Determine the [X, Y] coordinate at the center of the cell enclosing the given text.  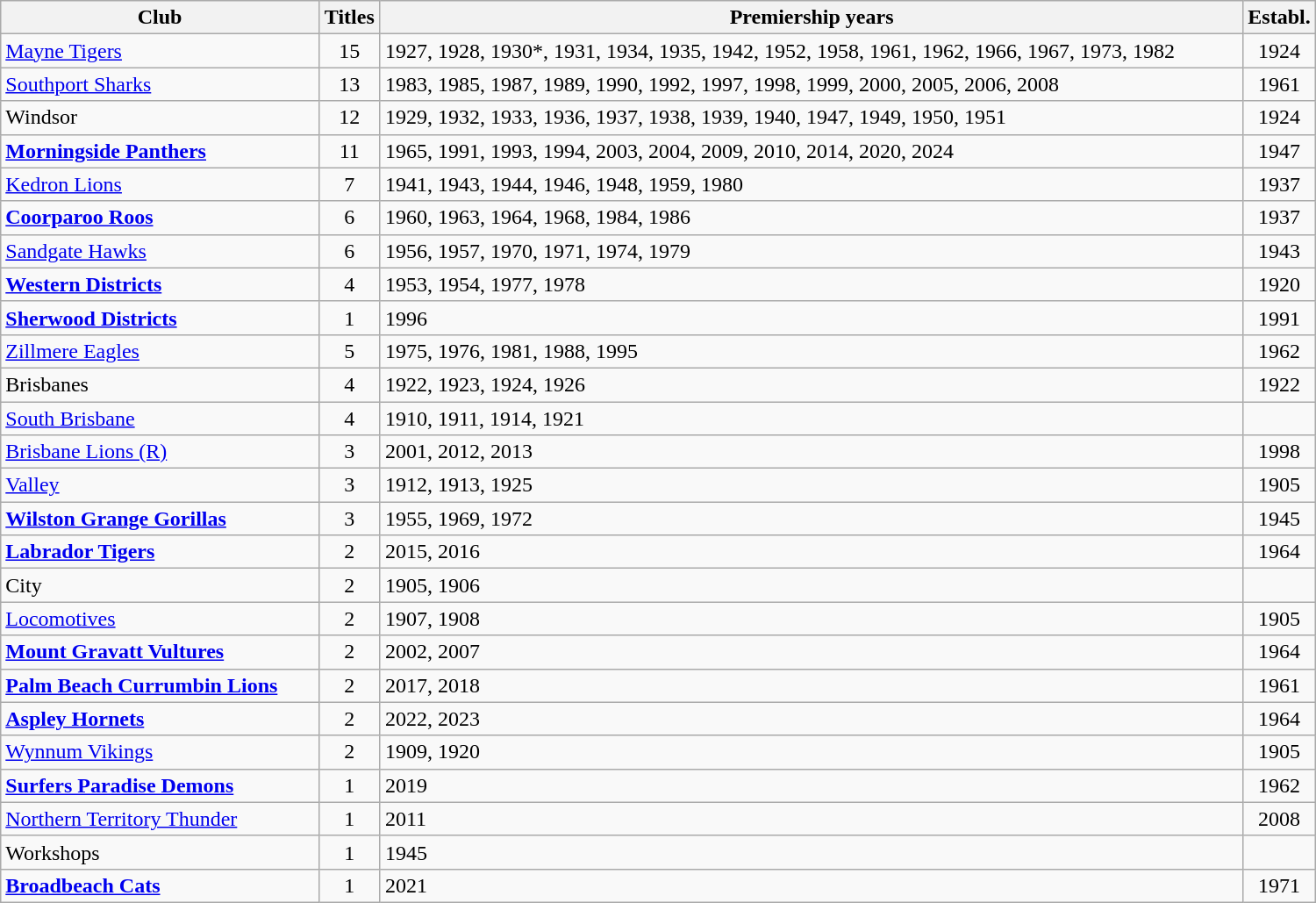
1922 [1279, 384]
Palm Beach Currumbin Lions [160, 685]
Surfers Paradise Demons [160, 785]
1927, 1928, 1930*, 1931, 1934, 1935, 1942, 1952, 1958, 1961, 1962, 1966, 1967, 1973, 1982 [811, 51]
13 [349, 84]
Sandgate Hawks [160, 251]
1943 [1279, 251]
1909, 1920 [811, 752]
Windsor [160, 118]
Locomotives [160, 619]
11 [349, 151]
7 [349, 184]
2001, 2012, 2013 [811, 452]
1998 [1279, 452]
1953, 1954, 1977, 1978 [811, 284]
Aspley Hornets [160, 719]
2008 [1279, 819]
1991 [1279, 318]
Zillmere Eagles [160, 351]
Southport Sharks [160, 84]
Kedron Lions [160, 184]
2002, 2007 [811, 652]
Broadbeach Cats [160, 885]
2011 [811, 819]
1996 [811, 318]
Workshops [160, 852]
1983, 1985, 1987, 1989, 1990, 1992, 1997, 1998, 1999, 2000, 2005, 2006, 2008 [811, 84]
1920 [1279, 284]
Northern Territory Thunder [160, 819]
Titles [349, 18]
2015, 2016 [811, 552]
1941, 1943, 1944, 1946, 1948, 1959, 1980 [811, 184]
2022, 2023 [811, 719]
1947 [1279, 151]
1975, 1976, 1981, 1988, 1995 [811, 351]
1910, 1911, 1914, 1921 [811, 419]
Brisbane Lions (R) [160, 452]
Wynnum Vikings [160, 752]
South Brisbane [160, 419]
1965, 1991, 1993, 1994, 2003, 2004, 2009, 2010, 2014, 2020, 2024 [811, 151]
1955, 1969, 1972 [811, 519]
Club [160, 18]
1956, 1957, 1970, 1971, 1974, 1979 [811, 251]
City [160, 585]
1971 [1279, 885]
Establ. [1279, 18]
Mayne Tigers [160, 51]
Valley [160, 485]
12 [349, 118]
Labrador Tigers [160, 552]
Mount Gravatt Vultures [160, 652]
1929, 1932, 1933, 1936, 1937, 1938, 1939, 1940, 1947, 1949, 1950, 1951 [811, 118]
1912, 1913, 1925 [811, 485]
Premiership years [811, 18]
Western Districts [160, 284]
5 [349, 351]
2019 [811, 785]
Wilston Grange Gorillas [160, 519]
1905, 1906 [811, 585]
Sherwood Districts [160, 318]
15 [349, 51]
2021 [811, 885]
Morningside Panthers [160, 151]
1960, 1963, 1964, 1968, 1984, 1986 [811, 218]
Coorparoo Roos [160, 218]
Brisbanes [160, 384]
1907, 1908 [811, 619]
1922, 1923, 1924, 1926 [811, 384]
2017, 2018 [811, 685]
